Return (X, Y) of the center of cell containing provided text 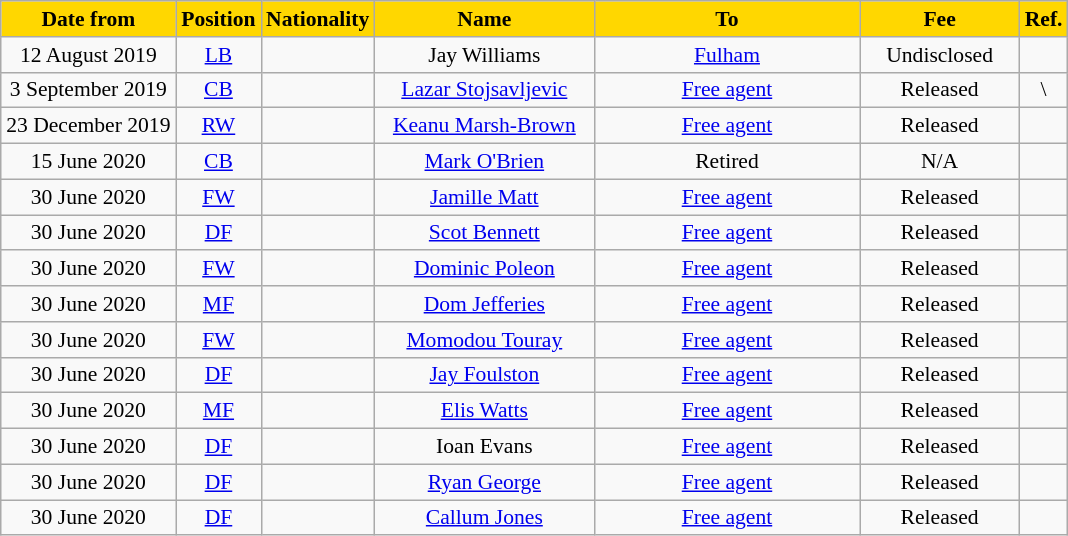
Keanu Marsh-Brown (484, 126)
To (726, 19)
Position (218, 19)
Date from (88, 19)
23 December 2019 (88, 126)
Scot Bennett (484, 233)
Ioan Evans (484, 447)
Nationality (318, 19)
Retired (726, 162)
Jamille Matt (484, 197)
\ (1044, 90)
Momodou Touray (484, 340)
Undisclosed (940, 55)
N/A (940, 162)
Fee (940, 19)
12 August 2019 (88, 55)
RW (218, 126)
Lazar Stojsavljevic (484, 90)
Mark O'Brien (484, 162)
Ryan George (484, 482)
Fulham (726, 55)
Jay Williams (484, 55)
Name (484, 19)
Ref. (1044, 19)
Elis Watts (484, 411)
Dom Jefferies (484, 304)
Dominic Poleon (484, 269)
Callum Jones (484, 518)
Jay Foulston (484, 375)
3 September 2019 (88, 90)
15 June 2020 (88, 162)
LB (218, 55)
